From the cell containing the given text, extract its center point as [X, Y] coordinate. 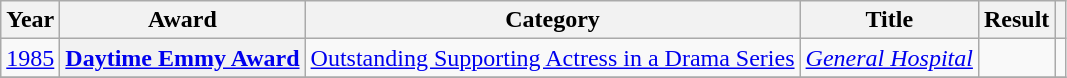
Year [30, 20]
Outstanding Supporting Actress in a Drama Series [552, 58]
Result [1016, 20]
Title [889, 20]
1985 [30, 58]
General Hospital [889, 58]
Daytime Emmy Award [182, 58]
Award [182, 20]
Category [552, 20]
